Find where the given text appears and provide that cell's center as (x, y) coordinate. 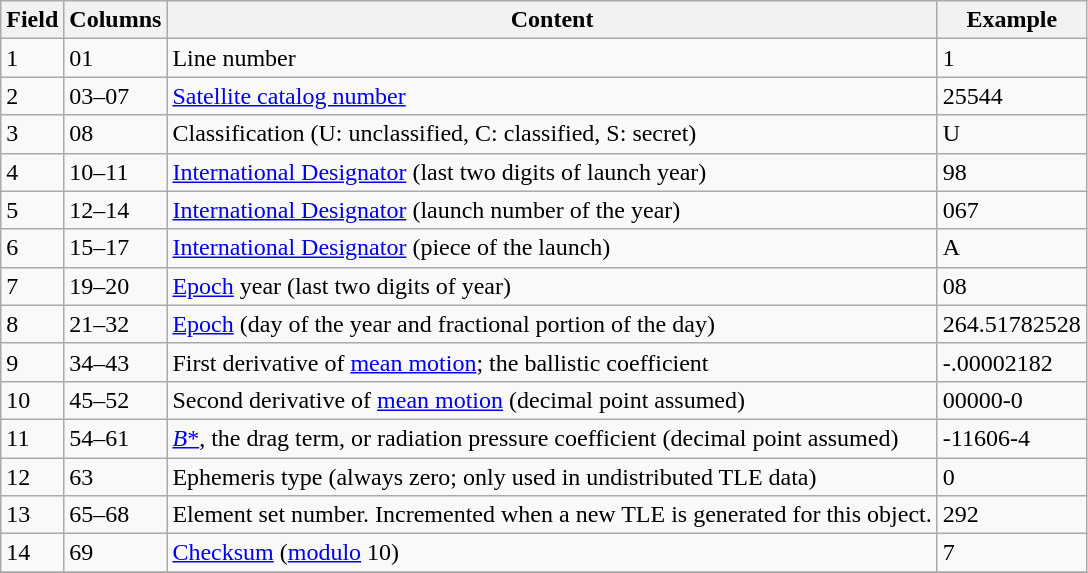
Epoch (day of the year and fractional portion of the day) (552, 324)
12 (32, 477)
2 (32, 96)
Columns (116, 20)
14 (32, 553)
15–17 (116, 248)
Line number (552, 58)
0 (1012, 477)
03–07 (116, 96)
First derivative of mean motion; the ballistic coefficient (552, 362)
292 (1012, 515)
Satellite catalog number (552, 96)
Element set number. Incremented when a new TLE is generated for this object. (552, 515)
Field (32, 20)
Checksum (modulo 10) (552, 553)
6 (32, 248)
Epoch year (last two digits of year) (552, 286)
12–14 (116, 210)
U (1012, 134)
International Designator (piece of the launch) (552, 248)
34–43 (116, 362)
19–20 (116, 286)
98 (1012, 172)
5 (32, 210)
264.51782528 (1012, 324)
International Designator (last two digits of launch year) (552, 172)
13 (32, 515)
4 (32, 172)
9 (32, 362)
10–11 (116, 172)
-11606-4 (1012, 438)
Example (1012, 20)
Ephemeris type (always zero; only used in undistributed TLE data) (552, 477)
00000-0 (1012, 400)
067 (1012, 210)
69 (116, 553)
8 (32, 324)
International Designator (launch number of the year) (552, 210)
A (1012, 248)
11 (32, 438)
3 (32, 134)
B*, the drag term, or radiation pressure coefficient (decimal point assumed) (552, 438)
21–32 (116, 324)
Content (552, 20)
01 (116, 58)
25544 (1012, 96)
Classification (U: unclassified, C: classified, S: secret) (552, 134)
63 (116, 477)
45–52 (116, 400)
10 (32, 400)
-.00002182 (1012, 362)
Second derivative of mean motion (decimal point assumed) (552, 400)
54–61 (116, 438)
65–68 (116, 515)
